Find where the given text appears and provide that cell's center as (X, Y) coordinate. 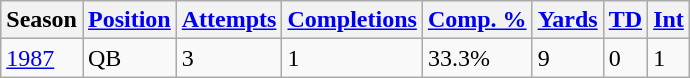
0 (625, 58)
QB (129, 58)
Season (42, 20)
1987 (42, 58)
Int (669, 20)
9 (568, 58)
Comp. % (477, 20)
TD (625, 20)
33.3% (477, 58)
Yards (568, 20)
3 (229, 58)
Attempts (229, 20)
Position (129, 20)
Completions (352, 20)
